From the cell containing the given text, extract its center point as [x, y] coordinate. 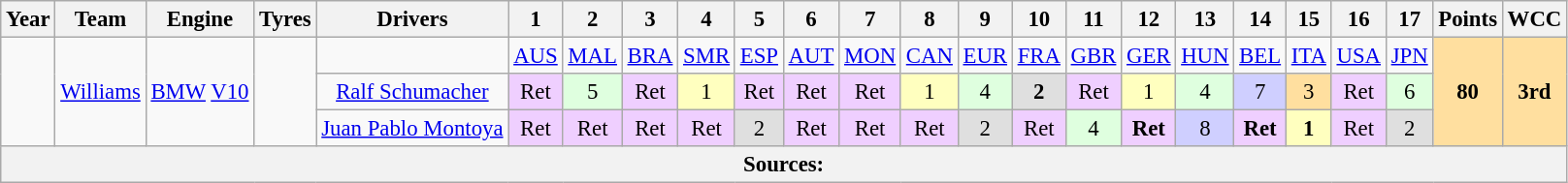
11 [1093, 19]
12 [1149, 19]
USA [1358, 56]
JPN [1409, 56]
14 [1260, 19]
GBR [1093, 56]
Engine [200, 19]
Ralf Schumacher [412, 92]
AUS [536, 56]
BMW V10 [200, 93]
FRA [1038, 56]
EUR [985, 56]
Williams [101, 93]
Sources: [784, 165]
HUN [1205, 56]
Points [1467, 19]
3rd [1534, 93]
16 [1358, 19]
80 [1467, 93]
CAN [930, 56]
GER [1149, 56]
BRA [650, 56]
AUT [811, 56]
SMR [706, 56]
WCC [1534, 19]
Team [101, 19]
9 [985, 19]
Tyres [285, 19]
Juan Pablo Montoya [412, 129]
13 [1205, 19]
BEL [1260, 56]
15 [1308, 19]
MON [870, 56]
Year [28, 19]
10 [1038, 19]
17 [1409, 19]
Drivers [412, 19]
MAL [592, 56]
ESP [759, 56]
ITA [1308, 56]
